From the cell containing the given text, extract its center point as (X, Y) coordinate. 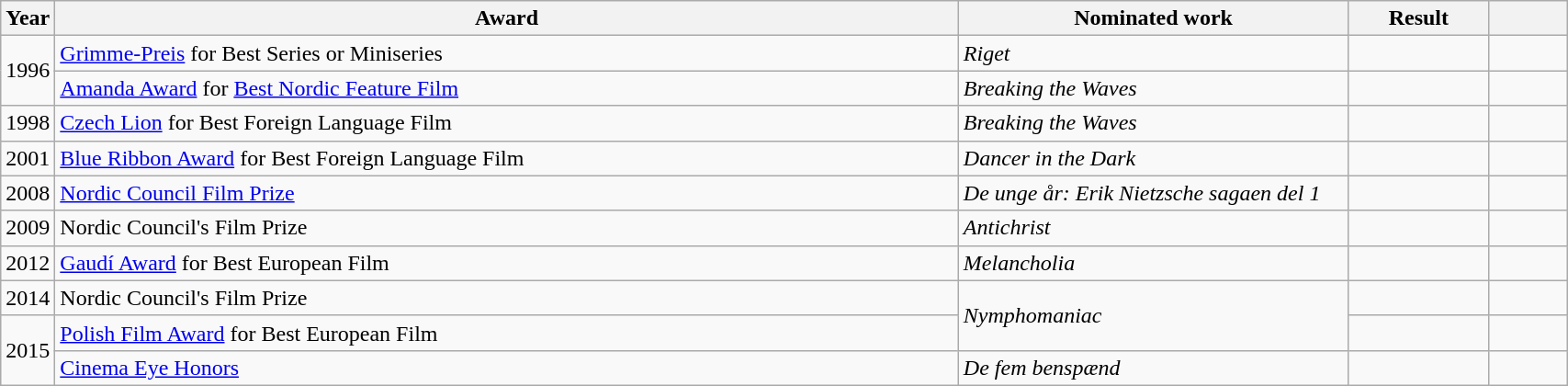
Riget (1154, 53)
Polish Film Award for Best European Film (507, 333)
De fem benspænd (1154, 368)
Antichrist (1154, 228)
Blue Ribbon Award for Best Foreign Language Film (507, 158)
Grimme-Preis for Best Series or Miniseries (507, 53)
Cinema Eye Honors (507, 368)
Nymphomaniac (1154, 315)
De unge år: Erik Nietzsche sagaen del 1 (1154, 193)
Dancer in the Dark (1154, 158)
Year (28, 18)
Award (507, 18)
2008 (28, 193)
Result (1418, 18)
Nominated work (1154, 18)
2015 (28, 350)
2009 (28, 228)
1998 (28, 123)
Melancholia (1154, 263)
2014 (28, 298)
Amanda Award for Best Nordic Feature Film (507, 88)
Nordic Council Film Prize (507, 193)
Gaudí Award for Best European Film (507, 263)
2001 (28, 158)
1996 (28, 71)
2012 (28, 263)
Czech Lion for Best Foreign Language Film (507, 123)
